Capture the cell that displays the provided text and extract its (X, Y) central coordinate. 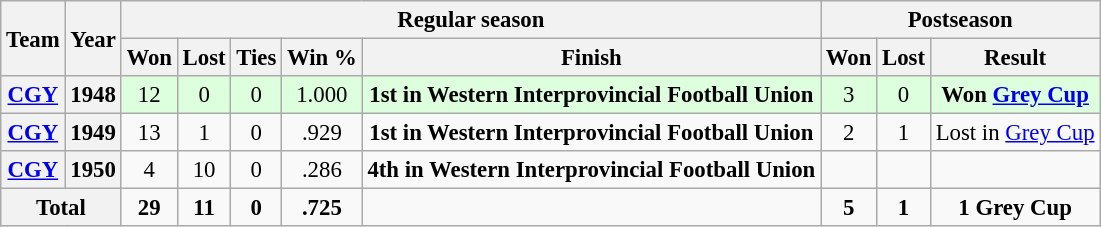
11 (204, 208)
2 (849, 133)
Lost in Grey Cup (1014, 133)
.725 (322, 208)
Team (33, 38)
1948 (93, 95)
Won Grey Cup (1014, 95)
4 (149, 170)
10 (204, 170)
12 (149, 95)
13 (149, 133)
5 (849, 208)
1.000 (322, 95)
Result (1014, 58)
.929 (322, 133)
Total (61, 208)
4th in Western Interprovincial Football Union (591, 170)
Win % (322, 58)
29 (149, 208)
1 Grey Cup (1014, 208)
Regular season (470, 20)
3 (849, 95)
.286 (322, 170)
Year (93, 38)
1950 (93, 170)
1949 (93, 133)
Finish (591, 58)
Postseason (960, 20)
Ties (256, 58)
